Provide the (X, Y) coordinate of the cell's center where the given text is located.  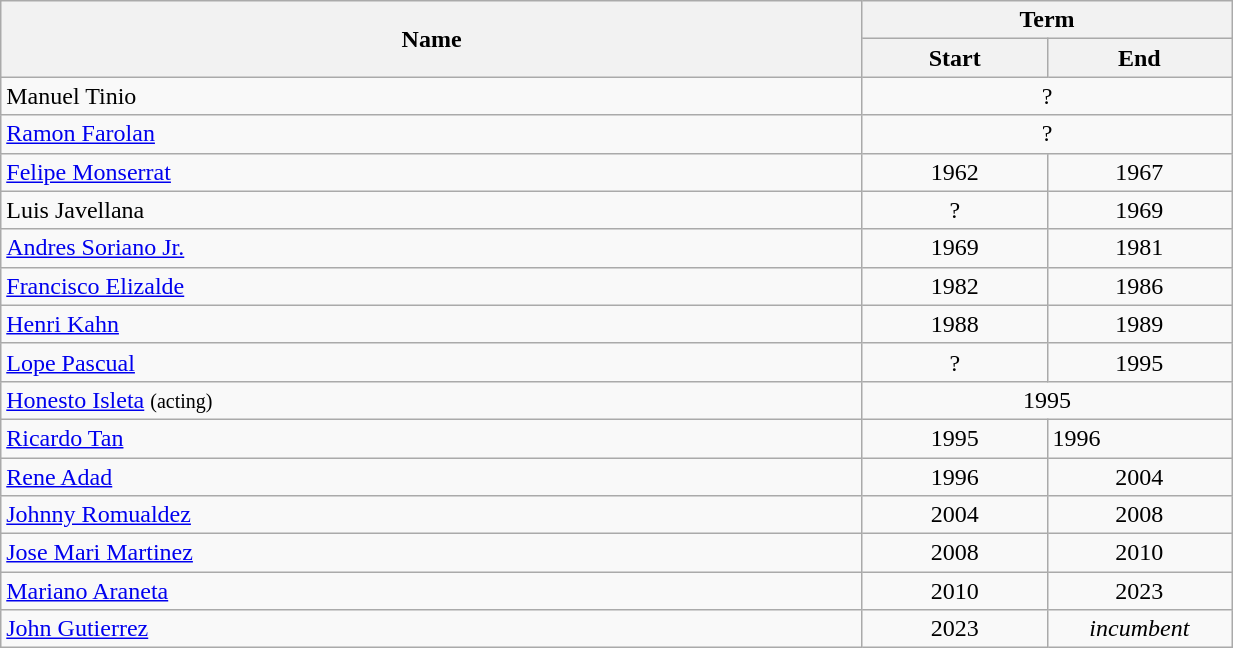
John Gutierrez (432, 629)
Lope Pascual (432, 362)
Name (432, 39)
1989 (1140, 324)
Ramon Farolan (432, 134)
1981 (1140, 248)
1986 (1140, 286)
Henri Kahn (432, 324)
Andres Soriano Jr. (432, 248)
1962 (954, 172)
1967 (1140, 172)
Felipe Monserrat (432, 172)
Jose Mari Martinez (432, 553)
1988 (954, 324)
Honesto Isleta (acting) (432, 400)
incumbent (1140, 629)
End (1140, 58)
Manuel Tinio (432, 96)
Mariano Araneta (432, 591)
Rene Adad (432, 477)
Francisco Elizalde (432, 286)
1982 (954, 286)
Ricardo Tan (432, 438)
Start (954, 58)
Johnny Romualdez (432, 515)
Term (1046, 20)
Luis Javellana (432, 210)
